Pinpoint the cell where the given text exists, returning its (X, Y) midpoint coordinate. 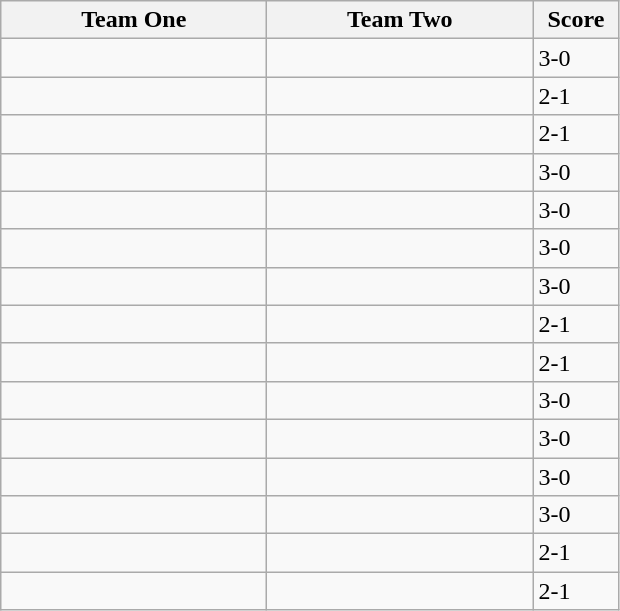
Team One (134, 20)
Team Two (400, 20)
Score (576, 20)
